For the text-containing cell, return its midpoint in (x, y) coordinate format. 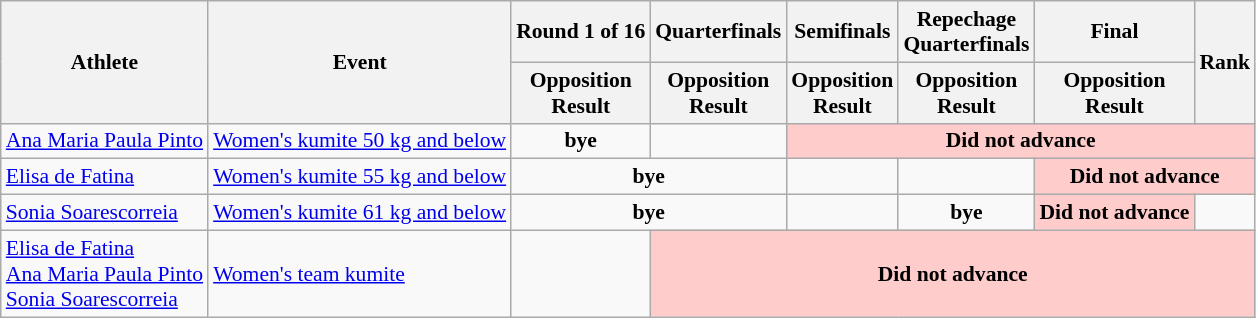
Final (1114, 32)
Semifinals (842, 32)
Round 1 of 16 (580, 32)
Rank (1224, 62)
Sonia Soarescorreia (104, 213)
Women's kumite 55 kg and below (360, 177)
Ana Maria Paula Pinto (104, 141)
Women's kumite 50 kg and below (360, 141)
Elisa de FatinaAna Maria Paula PintoSonia Soarescorreia (104, 274)
Women's team kumite (360, 274)
Athlete (104, 62)
Elisa de Fatina (104, 177)
Quarterfinals (718, 32)
Women's kumite 61 kg and below (360, 213)
Event (360, 62)
Repechage Quarterfinals (966, 32)
